Identify which cell holds the provided text, then report its [x, y] central coordinate. 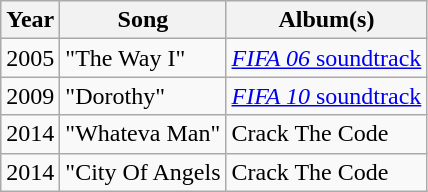
2009 [30, 96]
Song [143, 20]
2005 [30, 58]
FIFA 10 soundtrack [326, 96]
FIFA 06 soundtrack [326, 58]
Album(s) [326, 20]
"Dorothy" [143, 96]
"The Way I" [143, 58]
Year [30, 20]
"Whateva Man" [143, 134]
"City Of Angels [143, 172]
